Determine the (X, Y) coordinate at the center of the cell enclosing the given text.  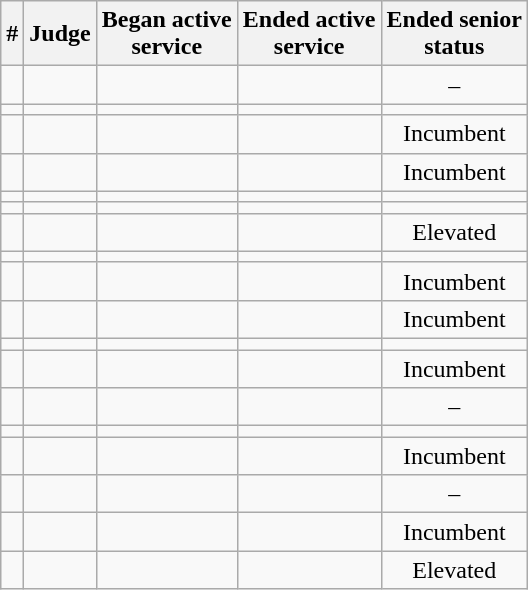
Began activeservice (166, 34)
Ended seniorstatus (454, 34)
Ended activeservice (309, 34)
Judge (60, 34)
# (12, 34)
